Find where the given text appears and provide that cell's center as [X, Y] coordinate. 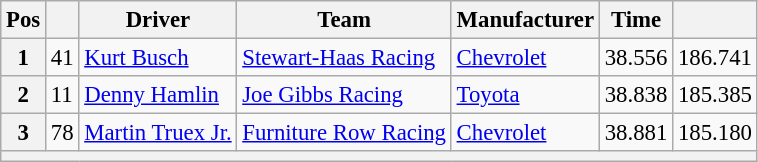
Furniture Row Racing [344, 133]
Denny Hamlin [158, 95]
78 [62, 133]
185.385 [716, 95]
Stewart-Haas Racing [344, 58]
Martin Truex Jr. [158, 133]
38.881 [636, 133]
Toyota [525, 95]
2 [24, 95]
Time [636, 20]
Joe Gibbs Racing [344, 95]
186.741 [716, 58]
Pos [24, 20]
Team [344, 20]
38.556 [636, 58]
Kurt Busch [158, 58]
Manufacturer [525, 20]
38.838 [636, 95]
11 [62, 95]
3 [24, 133]
1 [24, 58]
Driver [158, 20]
41 [62, 58]
185.180 [716, 133]
